Provide the (x, y) coordinate of the cell's center where the given text is located.  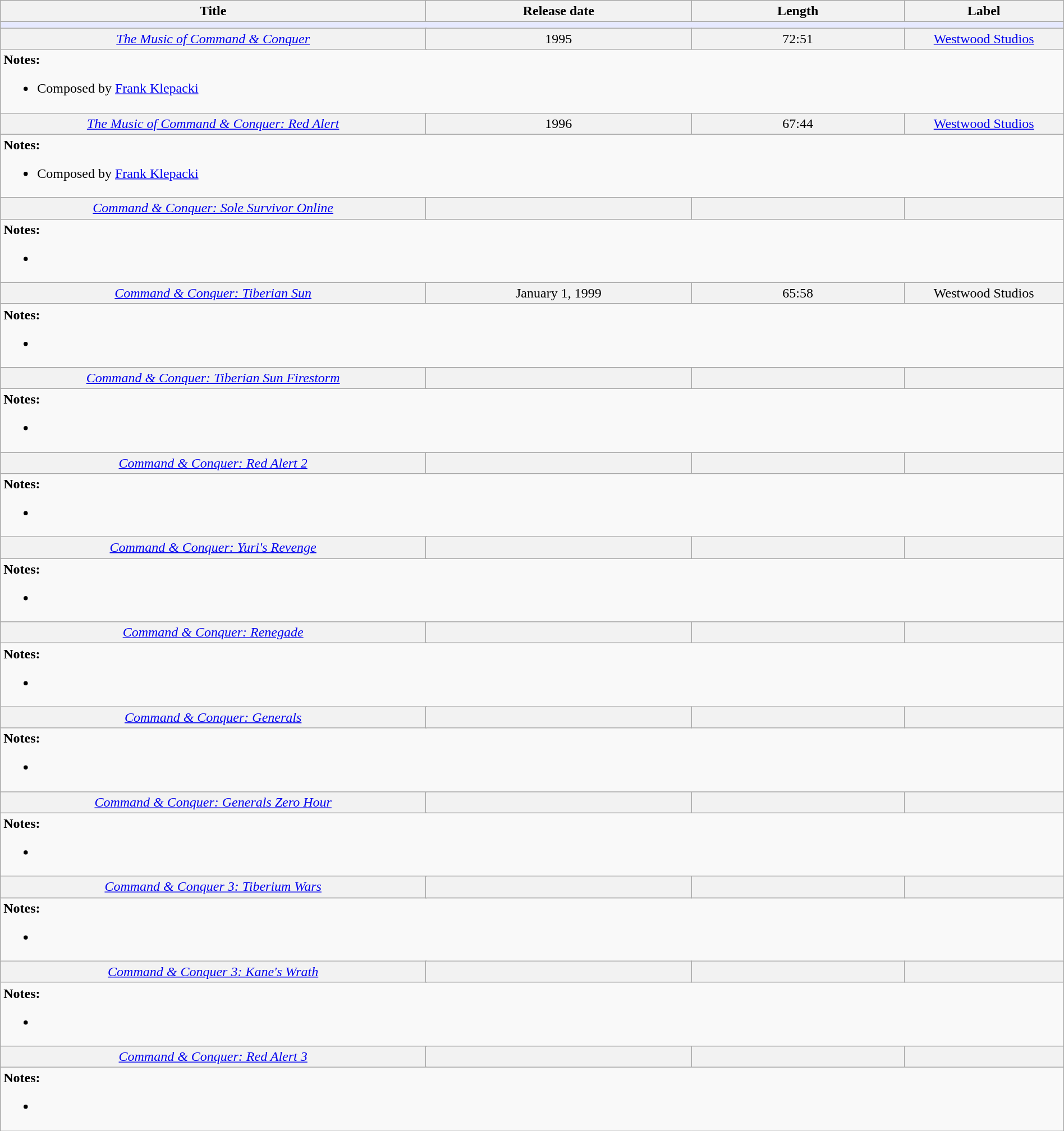
72:51 (798, 39)
65:58 (798, 293)
1995 (559, 39)
Label (984, 11)
Command & Conquer: Sole Survivor Online (213, 208)
Length (798, 11)
Command & Conquer 3: Kane's Wrath (213, 972)
67:44 (798, 123)
Command & Conquer: Red Alert 3 (213, 1056)
Title (213, 11)
Command & Conquer: Tiberian Sun Firestorm (213, 378)
Command & Conquer: Renegade (213, 633)
Command & Conquer: Generals Zero Hour (213, 802)
Command & Conquer: Generals (213, 717)
January 1, 1999 (559, 293)
The Music of Command & Conquer (213, 39)
Command & Conquer 3: Tiberium Wars (213, 887)
1996 (559, 123)
Command & Conquer: Yuri's Revenge (213, 548)
Command & Conquer: Red Alert 2 (213, 463)
Command & Conquer: Tiberian Sun (213, 293)
Release date (559, 11)
The Music of Command & Conquer: Red Alert (213, 123)
